Determine the (x, y) coordinate at the center of the cell enclosing the given text.  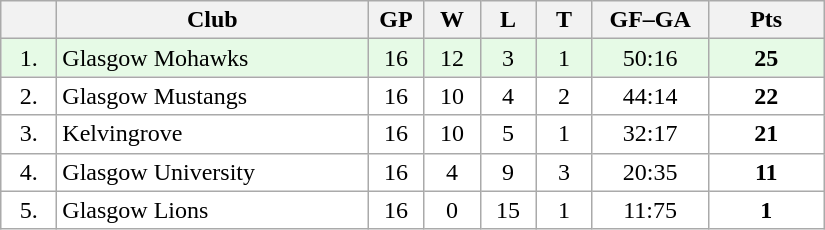
Glasgow Mohawks (212, 58)
15 (508, 210)
2 (564, 96)
Glasgow Mustangs (212, 96)
Pts (766, 20)
Kelvingrove (212, 134)
20:35 (650, 172)
L (508, 20)
21 (766, 134)
GF–GA (650, 20)
11:75 (650, 210)
Club (212, 20)
32:17 (650, 134)
25 (766, 58)
1. (29, 58)
3. (29, 134)
50:16 (650, 58)
11 (766, 172)
Glasgow Lions (212, 210)
4. (29, 172)
22 (766, 96)
44:14 (650, 96)
GP (396, 20)
T (564, 20)
5. (29, 210)
Glasgow University (212, 172)
12 (452, 58)
2. (29, 96)
0 (452, 210)
W (452, 20)
9 (508, 172)
5 (508, 134)
